Output the [x, y] coordinate of the center of the cell containing the given text.  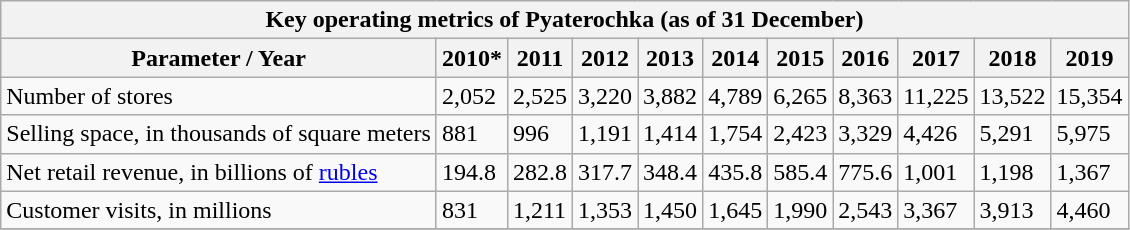
194.8 [472, 172]
1,754 [736, 134]
8,363 [866, 96]
15,354 [1090, 96]
2016 [866, 58]
Net retail revenue, in billions of rubles [219, 172]
1,414 [670, 134]
996 [540, 134]
1,450 [670, 210]
Number of stores [219, 96]
2013 [670, 58]
11,225 [936, 96]
2,525 [540, 96]
775.6 [866, 172]
3,367 [936, 210]
4,460 [1090, 210]
2018 [1012, 58]
1,990 [800, 210]
1,001 [936, 172]
435.8 [736, 172]
3,913 [1012, 210]
2012 [606, 58]
Parameter / Year [219, 58]
3,220 [606, 96]
2,543 [866, 210]
1,211 [540, 210]
Key operating metrics of Pyaterochka (as of 31 December) [564, 20]
282.8 [540, 172]
2,423 [800, 134]
831 [472, 210]
2017 [936, 58]
2010* [472, 58]
348.4 [670, 172]
1,191 [606, 134]
5,975 [1090, 134]
585.4 [800, 172]
3,882 [670, 96]
4,789 [736, 96]
4,426 [936, 134]
881 [472, 134]
1,367 [1090, 172]
Customer visits, in millions [219, 210]
1,198 [1012, 172]
1,645 [736, 210]
2014 [736, 58]
6,265 [800, 96]
1,353 [606, 210]
5,291 [1012, 134]
2011 [540, 58]
13,522 [1012, 96]
317.7 [606, 172]
2019 [1090, 58]
3,329 [866, 134]
2015 [800, 58]
2,052 [472, 96]
Selling space, in thousands of square meters [219, 134]
